Find where the given text appears and provide that cell's center as (x, y) coordinate. 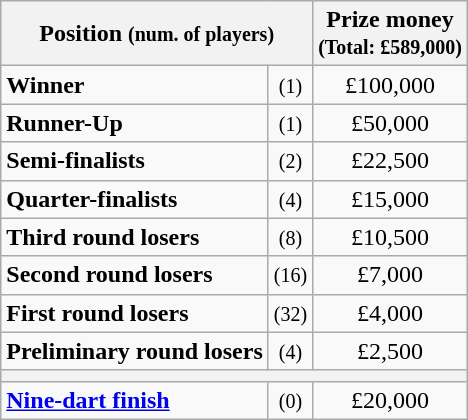
£10,500 (390, 237)
£50,000 (390, 123)
Preliminary round losers (135, 351)
(16) (290, 275)
£7,000 (390, 275)
Quarter-finalists (135, 199)
(32) (290, 313)
£4,000 (390, 313)
Semi-finalists (135, 161)
£20,000 (390, 400)
(0) (290, 400)
£2,500 (390, 351)
(2) (290, 161)
£100,000 (390, 85)
(8) (290, 237)
First round losers (135, 313)
Second round losers (135, 275)
Nine-dart finish (135, 400)
Runner-Up (135, 123)
Prize money(Total: £589,000) (390, 34)
Position (num. of players) (157, 34)
£22,500 (390, 161)
Third round losers (135, 237)
Winner (135, 85)
£15,000 (390, 199)
